Extract the [x, y] coordinate from the center of the cell holding the provided text.  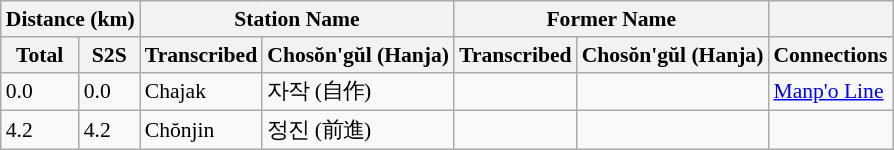
정진 (前進) [358, 130]
Connections [830, 55]
Manp'o Line [830, 92]
Station Name [297, 19]
Chajak [201, 92]
Former Name [611, 19]
Total [40, 55]
S2S [110, 55]
Chŏnjin [201, 130]
Distance (km) [70, 19]
자작 (自作) [358, 92]
